Detect which cell encompasses the target text, then output its [x, y] center coordinate. 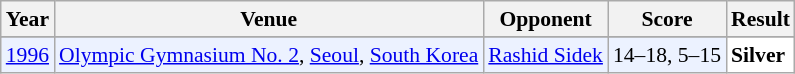
Opponent [546, 19]
Result [760, 19]
Olympic Gymnasium No. 2, Seoul, South Korea [268, 55]
Silver [760, 55]
Rashid Sidek [546, 55]
Venue [268, 19]
14–18, 5–15 [667, 55]
Year [28, 19]
Score [667, 19]
1996 [28, 55]
